Provide the (x, y) coordinate of the cell's center where the given text is located.  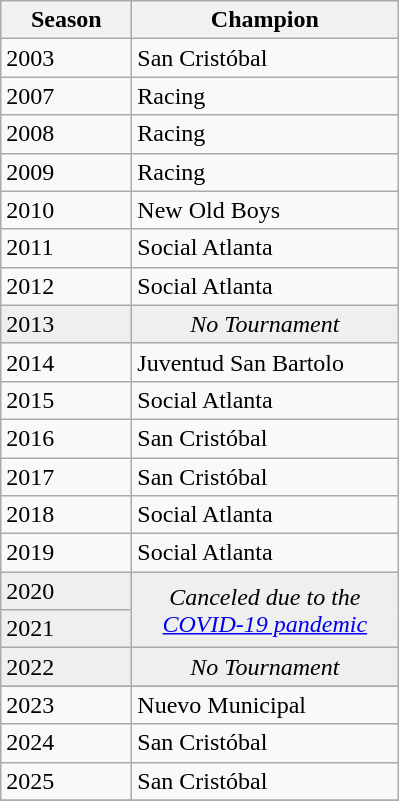
2012 (66, 286)
2014 (66, 362)
Season (66, 20)
2008 (66, 134)
Canceled due to the COVID-19 pandemic (265, 610)
2010 (66, 210)
2019 (66, 553)
2018 (66, 515)
2021 (66, 629)
2016 (66, 438)
New Old Boys (265, 210)
2020 (66, 591)
2011 (66, 248)
2009 (66, 172)
Champion (265, 20)
2015 (66, 400)
2022 (66, 667)
2013 (66, 324)
2007 (66, 96)
2023 (66, 705)
2025 (66, 781)
Juventud San Bartolo (265, 362)
2003 (66, 58)
2024 (66, 743)
Nuevo Municipal (265, 705)
2017 (66, 477)
